Extract the [X, Y] coordinate from the center of the cell holding the provided text.  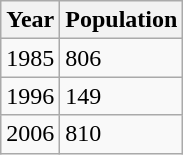
806 [122, 58]
1985 [30, 58]
810 [122, 134]
Year [30, 20]
149 [122, 96]
2006 [30, 134]
1996 [30, 96]
Population [122, 20]
